Search for the cell housing the specified text and yield its (x, y) center coordinate. 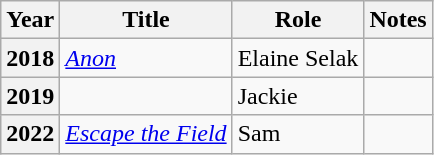
Sam (298, 134)
Escape the Field (146, 134)
Title (146, 20)
Role (298, 20)
2018 (30, 58)
Notes (398, 20)
Elaine Selak (298, 58)
Anon (146, 58)
Jackie (298, 96)
2022 (30, 134)
Year (30, 20)
2019 (30, 96)
